Search for the cell housing the specified text and yield its [X, Y] center coordinate. 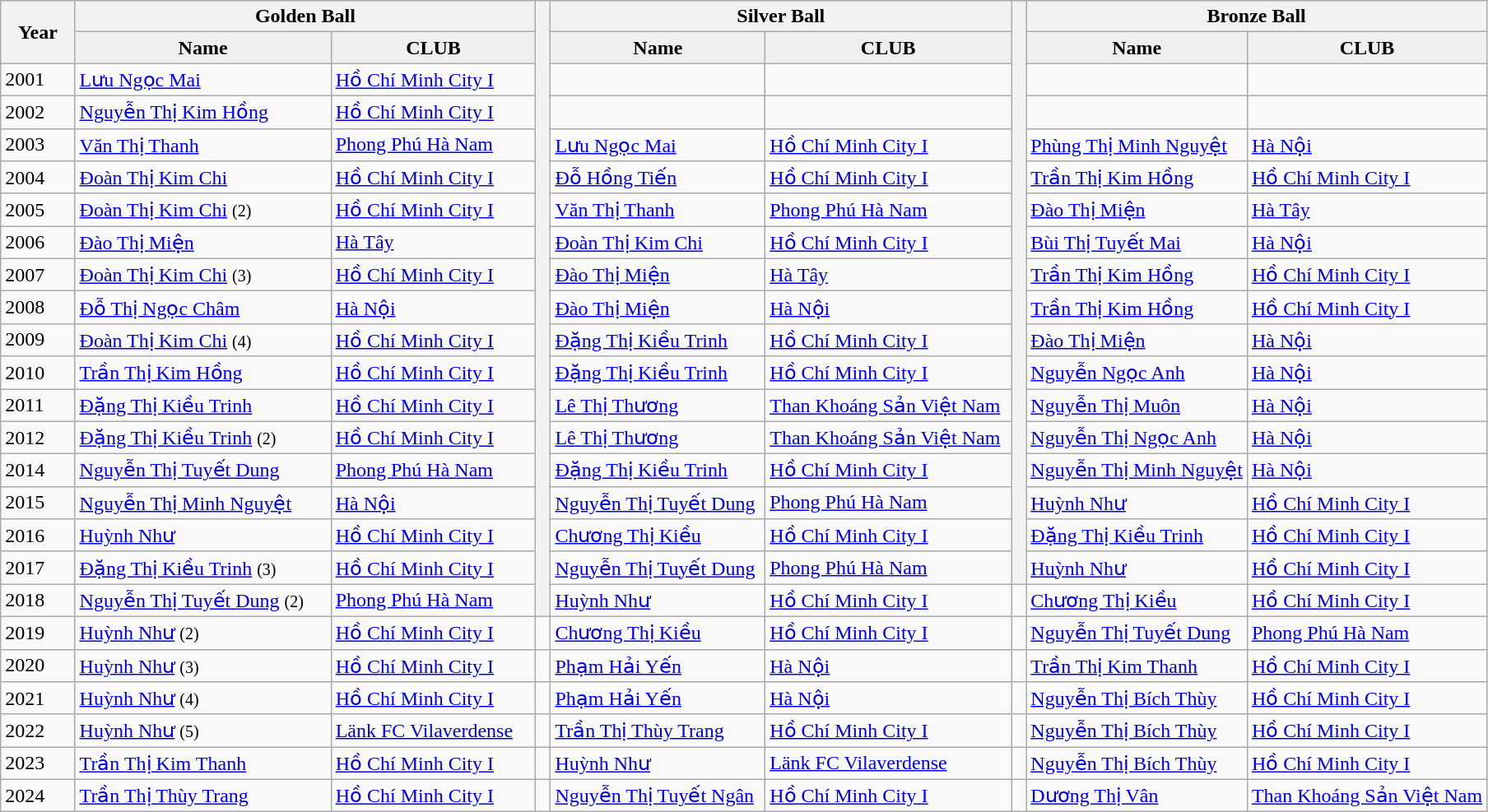
Huỳnh Như (3) [202, 666]
Nguyễn Thị Kim Hồng [202, 112]
Huỳnh Như (4) [202, 698]
2011 [38, 405]
Nguyễn Thị Tuyết Ngân [658, 796]
Golden Ball [305, 16]
Huỳnh Như (5) [202, 731]
2018 [38, 601]
2001 [38, 80]
2021 [38, 698]
2019 [38, 633]
2009 [38, 340]
2016 [38, 536]
2024 [38, 796]
2008 [38, 308]
2005 [38, 210]
Phùng Thị Minh Nguyệt [1137, 145]
2004 [38, 178]
2007 [38, 275]
Dương Thị Vân [1137, 796]
2012 [38, 438]
Nguyễn Thị Ngọc Anh [1137, 438]
Đặng Thị Kiều Trinh (3) [202, 568]
Đỗ Hồng Tiến [658, 178]
Nguyễn Ngọc Anh [1137, 373]
Đặng Thị Kiều Trinh (2) [202, 438]
Huỳnh Như (2) [202, 633]
2014 [38, 471]
Nguyễn Thị Muôn [1137, 405]
Bùi Thị Tuyết Mai [1137, 243]
2023 [38, 763]
Silver Ball [781, 16]
Đoàn Thị Kim Chi (4) [202, 340]
Đoàn Thị Kim Chi (3) [202, 275]
Year [38, 32]
Bronze Ball [1257, 16]
Đoàn Thị Kim Chi (2) [202, 210]
Nguyễn Thị Tuyết Dung (2) [202, 601]
Đỗ Thị Ngọc Châm [202, 308]
2022 [38, 731]
2003 [38, 145]
2006 [38, 243]
2015 [38, 503]
2017 [38, 568]
2002 [38, 112]
2020 [38, 666]
2010 [38, 373]
